Output the [x, y] coordinate of the center of the cell containing the given text.  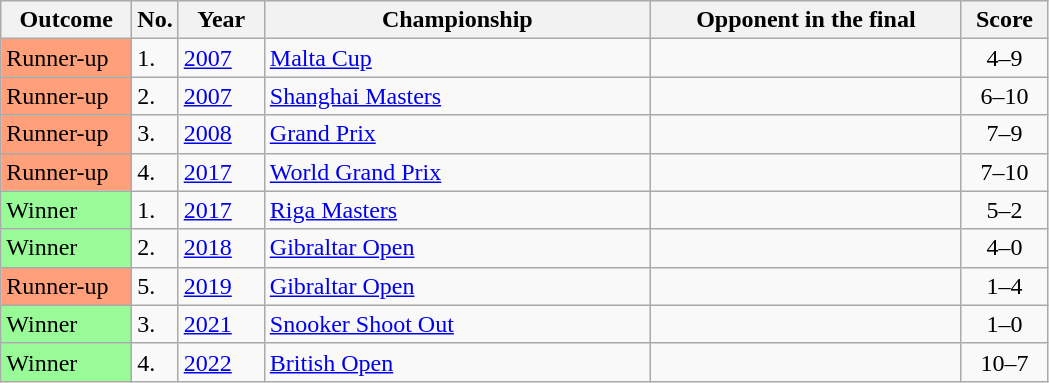
6–10 [1004, 96]
Score [1004, 20]
7–9 [1004, 134]
Year [221, 20]
2019 [221, 286]
1–0 [1004, 324]
7–10 [1004, 172]
Grand Prix [457, 134]
5. [155, 286]
Championship [457, 20]
2021 [221, 324]
No. [155, 20]
2008 [221, 134]
World Grand Prix [457, 172]
10–7 [1004, 362]
4–0 [1004, 248]
Malta Cup [457, 58]
Opponent in the final [806, 20]
Snooker Shoot Out [457, 324]
2022 [221, 362]
Shanghai Masters [457, 96]
5–2 [1004, 210]
Outcome [66, 20]
1–4 [1004, 286]
British Open [457, 362]
4–9 [1004, 58]
2018 [221, 248]
Riga Masters [457, 210]
